Capture the cell that displays the provided text and extract its [x, y] central coordinate. 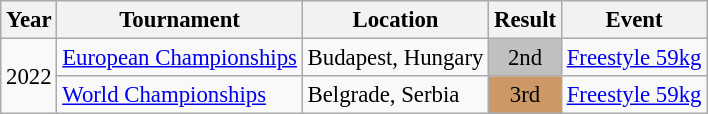
World Championships [180, 95]
Result [526, 20]
2nd [526, 58]
Tournament [180, 20]
Location [395, 20]
3rd [526, 95]
European Championships [180, 58]
2022 [29, 76]
Budapest, Hungary [395, 58]
Year [29, 20]
Event [634, 20]
Belgrade, Serbia [395, 95]
